Find where the given text appears and provide that cell's center as (x, y) coordinate. 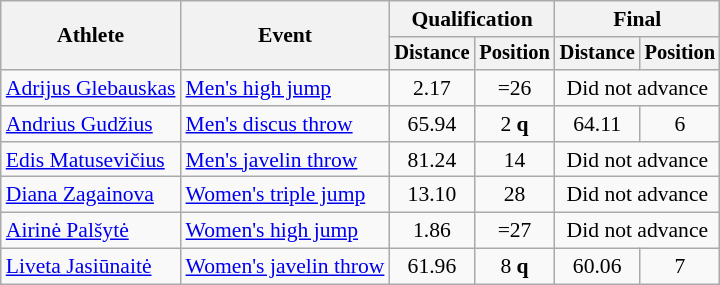
Men's high jump (286, 88)
61.96 (432, 267)
Women's high jump (286, 231)
Diana Zagainova (91, 195)
2.17 (432, 88)
2 q (514, 124)
60.06 (598, 267)
7 (680, 267)
Andrius Gudžius (91, 124)
28 (514, 195)
Final (638, 19)
14 (514, 160)
Athlete (91, 36)
Qualification (472, 19)
1.86 (432, 231)
Men's javelin throw (286, 160)
Women's javelin throw (286, 267)
6 (680, 124)
Airinė Palšytė (91, 231)
Liveta Jasiūnaitė (91, 267)
8 q (514, 267)
13.10 (432, 195)
Adrijus Glebauskas (91, 88)
81.24 (432, 160)
Men's discus throw (286, 124)
Women's triple jump (286, 195)
=26 (514, 88)
Edis Matusevičius (91, 160)
Event (286, 36)
65.94 (432, 124)
=27 (514, 231)
64.11 (598, 124)
